Pinpoint the cell where the given text exists, returning its (X, Y) midpoint coordinate. 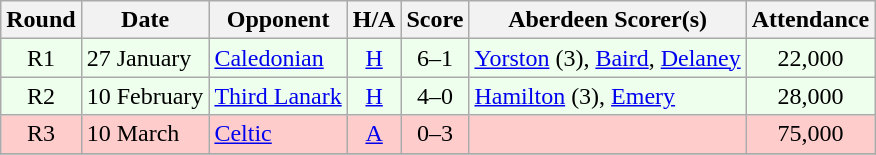
Yorston (3), Baird, Delaney (608, 58)
H/A (374, 20)
10 March (145, 134)
A (374, 134)
Round (41, 20)
6–1 (435, 58)
28,000 (810, 96)
0–3 (435, 134)
Date (145, 20)
22,000 (810, 58)
Aberdeen Scorer(s) (608, 20)
R2 (41, 96)
Score (435, 20)
Opponent (278, 20)
75,000 (810, 134)
R3 (41, 134)
Caledonian (278, 58)
Hamilton (3), Emery (608, 96)
Third Lanark (278, 96)
10 February (145, 96)
27 January (145, 58)
Celtic (278, 134)
4–0 (435, 96)
Attendance (810, 20)
R1 (41, 58)
